Search for the cell housing the specified text and yield its (X, Y) center coordinate. 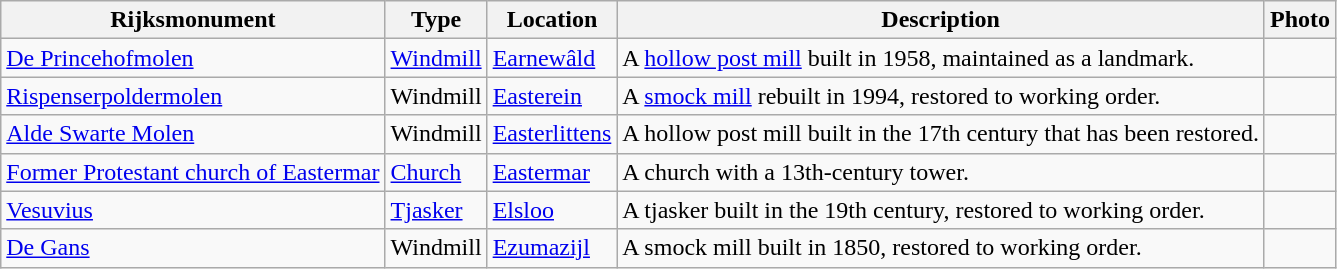
Location (552, 20)
A smock mill built in 1850, restored to working order. (941, 248)
Alde Swarte Molen (193, 134)
Photo (1300, 20)
Rijksmonument (193, 20)
A smock mill rebuilt in 1994, restored to working order. (941, 96)
De Princehofmolen (193, 58)
A hollow post mill built in 1958, maintained as a landmark. (941, 58)
Type (436, 20)
Ezumazijl (552, 248)
Easterlittens (552, 134)
Description (941, 20)
Tjasker (436, 210)
Vesuvius (193, 210)
Earnewâld (552, 58)
De Gans (193, 248)
Elsloo (552, 210)
Rispenserpoldermolen (193, 96)
A church with a 13th-century tower. (941, 172)
Easterein (552, 96)
Church (436, 172)
A hollow post mill built in the 17th century that has been restored. (941, 134)
Eastermar (552, 172)
A tjasker built in the 19th century, restored to working order. (941, 210)
Former Protestant church of Eastermar (193, 172)
